Return the [X, Y] coordinate for the center point of the cell that contains the specified text.  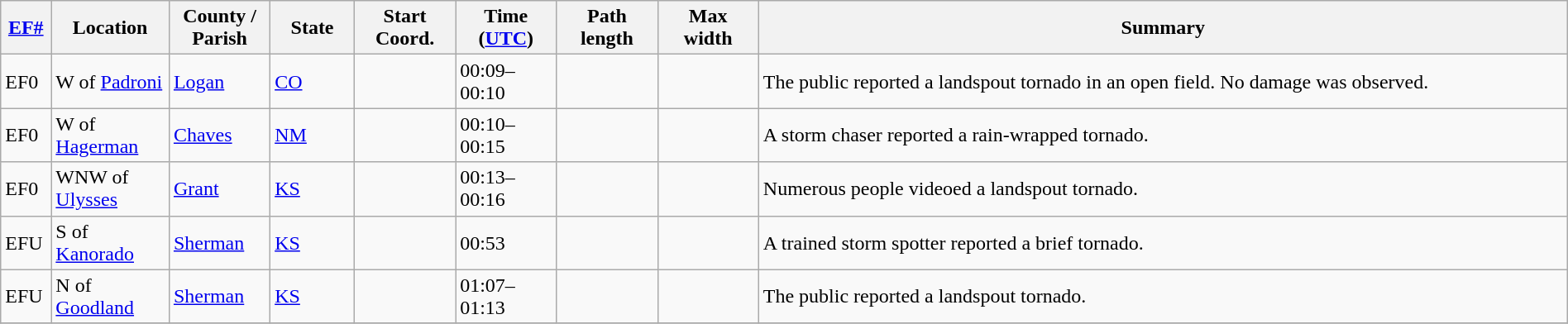
Chaves [219, 136]
Grant [219, 188]
S of Kanorado [111, 243]
Time (UTC) [506, 28]
County / Parish [219, 28]
Start Coord. [404, 28]
Numerous people videoed a landspout tornado. [1163, 188]
Location [111, 28]
WNW of Ulysses [111, 188]
State [313, 28]
01:07–01:13 [506, 296]
The public reported a landspout tornado in an open field. No damage was observed. [1163, 81]
Path length [607, 28]
W of Padroni [111, 81]
00:13–00:16 [506, 188]
N of Goodland [111, 296]
00:10–00:15 [506, 136]
NM [313, 136]
Summary [1163, 28]
W of Hagerman [111, 136]
CO [313, 81]
Logan [219, 81]
A trained storm spotter reported a brief tornado. [1163, 243]
00:09–00:10 [506, 81]
The public reported a landspout tornado. [1163, 296]
A storm chaser reported a rain-wrapped tornado. [1163, 136]
Max width [708, 28]
EF# [26, 28]
00:53 [506, 243]
